Identify which cell holds the provided text, then report its [x, y] central coordinate. 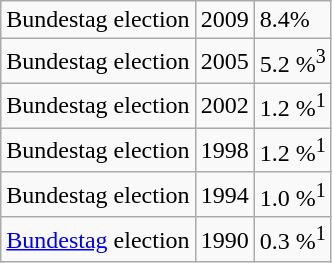
1998 [224, 150]
2009 [224, 20]
8.4% [292, 20]
1990 [224, 240]
0.3 %1 [292, 240]
2002 [224, 106]
1.0 %1 [292, 194]
5.2 %3 [292, 62]
1994 [224, 194]
2005 [224, 62]
